Locate the cell with the specified text and output its [x, y] center coordinate. 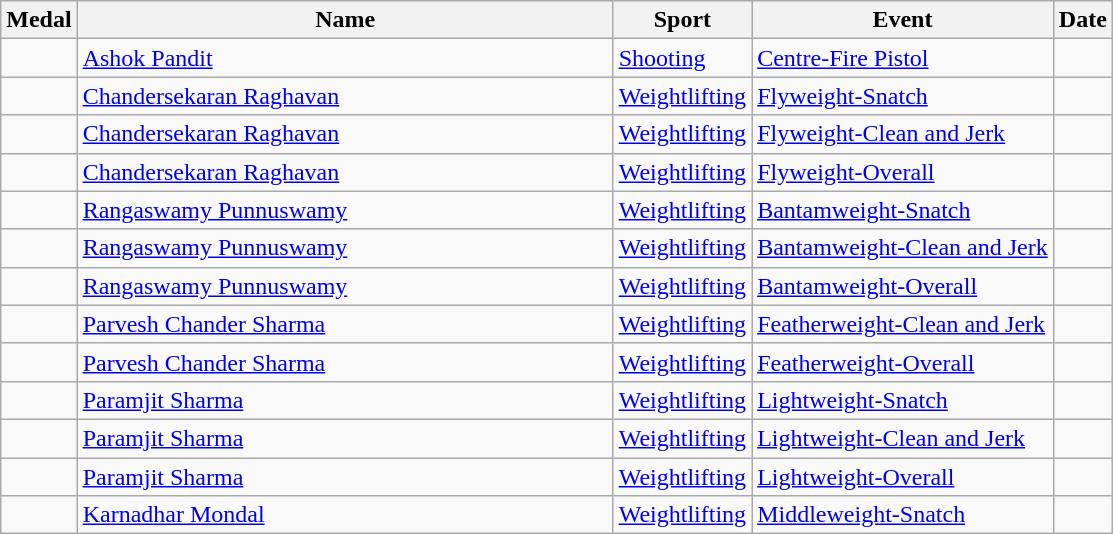
Lightweight-Overall [903, 477]
Event [903, 20]
Sport [682, 20]
Flyweight-Snatch [903, 96]
Bantamweight-Snatch [903, 210]
Karnadhar Mondal [345, 515]
Flyweight-Overall [903, 172]
Bantamweight-Clean and Jerk [903, 248]
Centre-Fire Pistol [903, 58]
Lightweight-Clean and Jerk [903, 438]
Featherweight-Clean and Jerk [903, 324]
Date [1082, 20]
Name [345, 20]
Featherweight-Overall [903, 362]
Medal [39, 20]
Bantamweight-Overall [903, 286]
Ashok Pandit [345, 58]
Shooting [682, 58]
Middleweight-Snatch [903, 515]
Lightweight-Snatch [903, 400]
Flyweight-Clean and Jerk [903, 134]
